Pinpoint the cell where the given text exists, returning its (X, Y) midpoint coordinate. 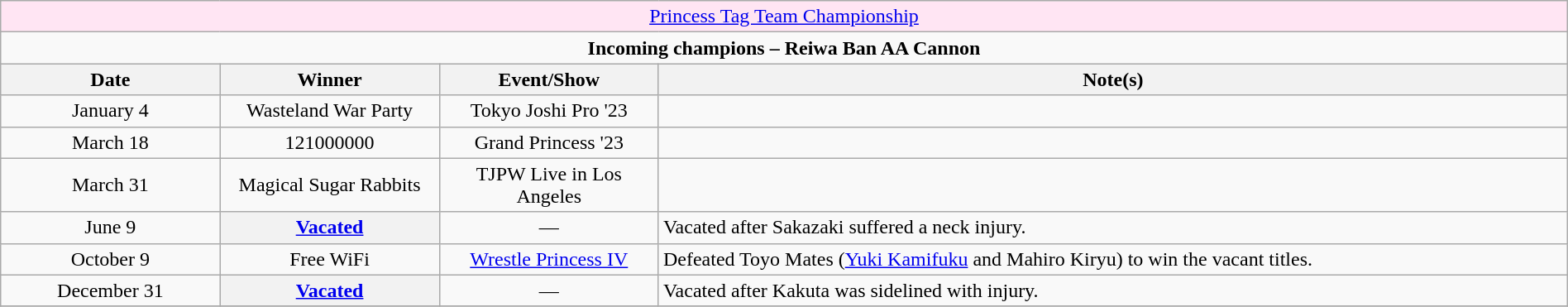
December 31 (111, 290)
TJPW Live in Los Angeles (549, 185)
Winner (329, 79)
Magical Sugar Rabbits (329, 185)
Wrestle Princess IV (549, 259)
Grand Princess '23 (549, 142)
Vacated after Kakuta was sidelined with injury. (1113, 290)
Princess Tag Team Championship (784, 17)
June 9 (111, 228)
Incoming champions – Reiwa Ban AA Cannon (784, 48)
October 9 (111, 259)
121000000 (329, 142)
March 31 (111, 185)
Event/Show (549, 79)
Date (111, 79)
March 18 (111, 142)
January 4 (111, 111)
Tokyo Joshi Pro '23 (549, 111)
Defeated Toyo Mates (Yuki Kamifuku and Mahiro Kiryu) to win the vacant titles. (1113, 259)
Free WiFi (329, 259)
Vacated after Sakazaki suffered a neck injury. (1113, 228)
Note(s) (1113, 79)
Wasteland War Party (329, 111)
